Find where the given text appears and provide that cell's center as (x, y) coordinate. 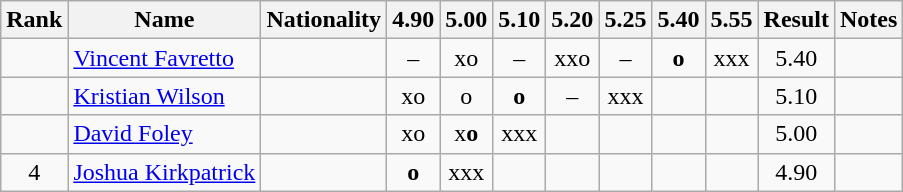
Name (164, 20)
Rank (34, 20)
David Foley (164, 134)
Vincent Favretto (164, 58)
5.25 (626, 20)
5.20 (572, 20)
xxo (572, 58)
5.55 (732, 20)
4 (34, 172)
Result (796, 20)
Nationality (324, 20)
Joshua Kirkpatrick (164, 172)
Notes (868, 20)
Kristian Wilson (164, 96)
